Locate the cell with the specified text and output its (X, Y) center coordinate. 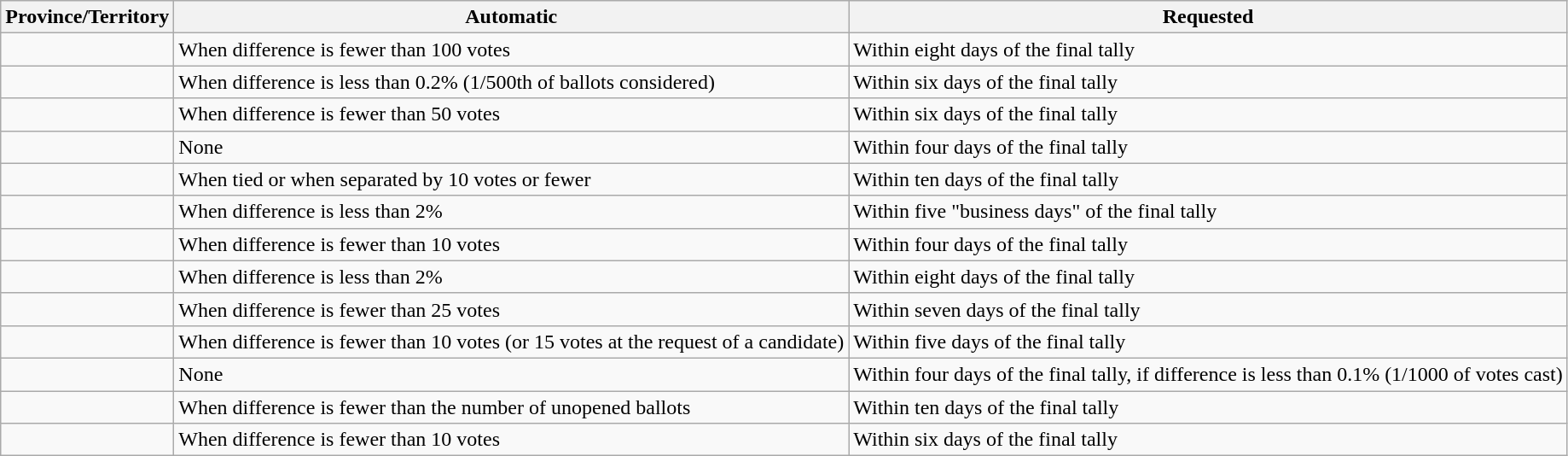
Within five "business days" of the final tally (1208, 212)
Province/Territory (87, 17)
Requested (1208, 17)
When difference is fewer than 100 votes (512, 50)
When difference is fewer than 25 votes (512, 309)
Automatic (512, 17)
When difference is fewer than 50 votes (512, 114)
When difference is fewer than the number of unopened ballots (512, 407)
Within four days of the final tally, if difference is less than 0.1% (1/1000 of votes cast) (1208, 374)
When difference is fewer than 10 votes (or 15 votes at the request of a candidate) (512, 342)
Within five days of the final tally (1208, 342)
When difference is less than 0.2% (1/500th of ballots considered) (512, 82)
When tied or when separated by 10 votes or fewer (512, 179)
Within seven days of the final tally (1208, 309)
